Find where the given text appears and provide that cell's center as (x, y) coordinate. 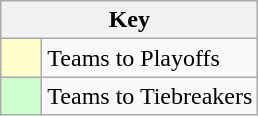
Key (130, 20)
Teams to Tiebreakers (150, 96)
Teams to Playoffs (150, 58)
